Detect which cell encompasses the target text, then output its [X, Y] center coordinate. 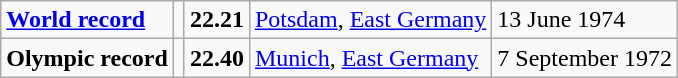
Olympic record [88, 58]
22.21 [216, 20]
13 June 1974 [585, 20]
22.40 [216, 58]
Munich, East Germany [370, 58]
7 September 1972 [585, 58]
Potsdam, East Germany [370, 20]
World record [88, 20]
